Determine the (X, Y) coordinate at the center of the cell enclosing the given text.  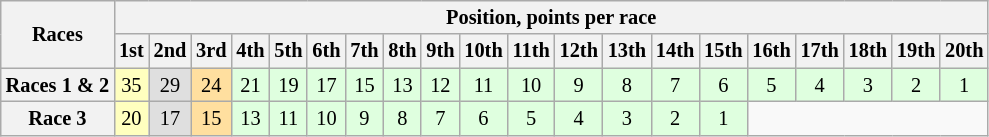
13th (627, 51)
12 (440, 85)
20 (132, 118)
4th (250, 51)
2nd (170, 51)
14th (675, 51)
15th (723, 51)
10th (483, 51)
19 (288, 85)
5th (288, 51)
29 (170, 85)
11th (532, 51)
17th (820, 51)
16th (771, 51)
1st (132, 51)
6th (326, 51)
9th (440, 51)
7th (364, 51)
20th (964, 51)
8th (402, 51)
12th (579, 51)
Race 3 (58, 118)
35 (132, 85)
Races (58, 34)
19th (916, 51)
Position, points per race (551, 17)
Races 1 & 2 (58, 85)
18th (868, 51)
24 (211, 85)
21 (250, 85)
3rd (211, 51)
